Return the [x, y] coordinate for the center point of the cell that contains the specified text.  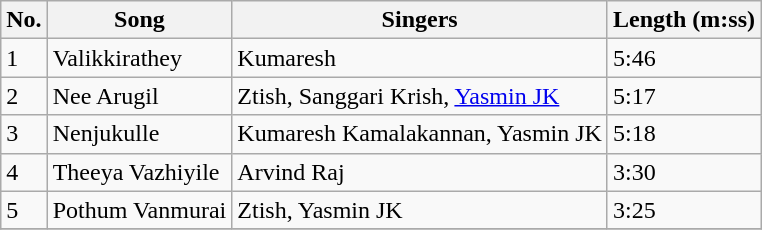
Ztish, Sanggari Krish, Yasmin JK [420, 96]
3:25 [684, 210]
Length (m:ss) [684, 20]
Arvind Raj [420, 172]
Singers [420, 20]
Ztish, Yasmin JK [420, 210]
Nee Arugil [140, 96]
5:18 [684, 134]
Nenjukulle [140, 134]
No. [24, 20]
4 [24, 172]
Theeya Vazhiyile [140, 172]
1 [24, 58]
Song [140, 20]
5:17 [684, 96]
Kumaresh Kamalakannan, Yasmin JK [420, 134]
3:30 [684, 172]
Valikkirathey [140, 58]
Pothum Vanmurai [140, 210]
5 [24, 210]
3 [24, 134]
Kumaresh [420, 58]
2 [24, 96]
5:46 [684, 58]
